Pinpoint the cell where the given text exists, returning its (x, y) midpoint coordinate. 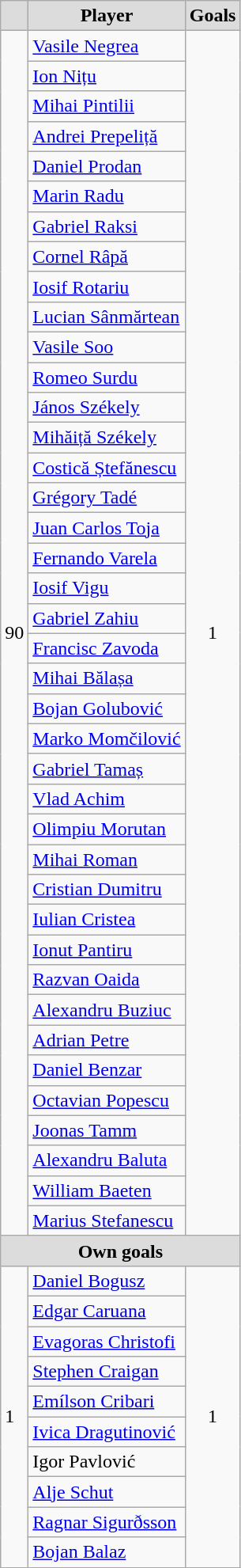
Daniel Bogusz (107, 1281)
Adrian Petre (107, 1040)
Evagoras Christofi (107, 1342)
Bojan Golubović (107, 708)
Mihai Bălașa (107, 678)
Lucian Sânmărtean (107, 317)
Vlad Achim (107, 799)
Igor Pavlović (107, 1462)
Octavian Popescu (107, 1100)
Vasile Soo (107, 347)
Ion Nițu (107, 76)
Alexandru Baluta (107, 1160)
János Székely (107, 408)
Costică Ștefănescu (107, 468)
Gabriel Raksi (107, 226)
Olimpiu Morutan (107, 829)
Stephen Craigan (107, 1372)
Ivica Dragutinović (107, 1432)
Romeo Surdu (107, 378)
Cornel Râpă (107, 256)
Gabriel Zahiu (107, 618)
Ragnar Sigurðsson (107, 1522)
Francisc Zavoda (107, 648)
90 (14, 633)
Marin Radu (107, 196)
Goals (213, 16)
Mihăiță Székely (107, 438)
Iulian Cristea (107, 920)
Daniel Prodan (107, 166)
Joonas Tamm (107, 1130)
Vasile Negrea (107, 46)
Fernando Varela (107, 558)
Emílson Cribari (107, 1402)
Juan Carlos Toja (107, 528)
Grégory Tadé (107, 498)
Own goals (120, 1251)
Gabriel Tamaș (107, 769)
Iosif Rotariu (107, 287)
Alje Schut (107, 1492)
Razvan Oaida (107, 980)
Marius Stefanescu (107, 1221)
Andrei Prepeliță (107, 136)
Mihai Pintilii (107, 106)
Player (107, 16)
William Baeten (107, 1190)
Cristian Dumitru (107, 890)
Ionut Pantiru (107, 950)
Alexandru Buziuc (107, 1010)
Mihai Roman (107, 859)
Edgar Caruana (107, 1311)
Marko Momčilović (107, 738)
Daniel Benzar (107, 1070)
Bojan Balaz (107, 1552)
Iosif Vigu (107, 588)
